Find where the given text appears and provide that cell's center as (x, y) coordinate. 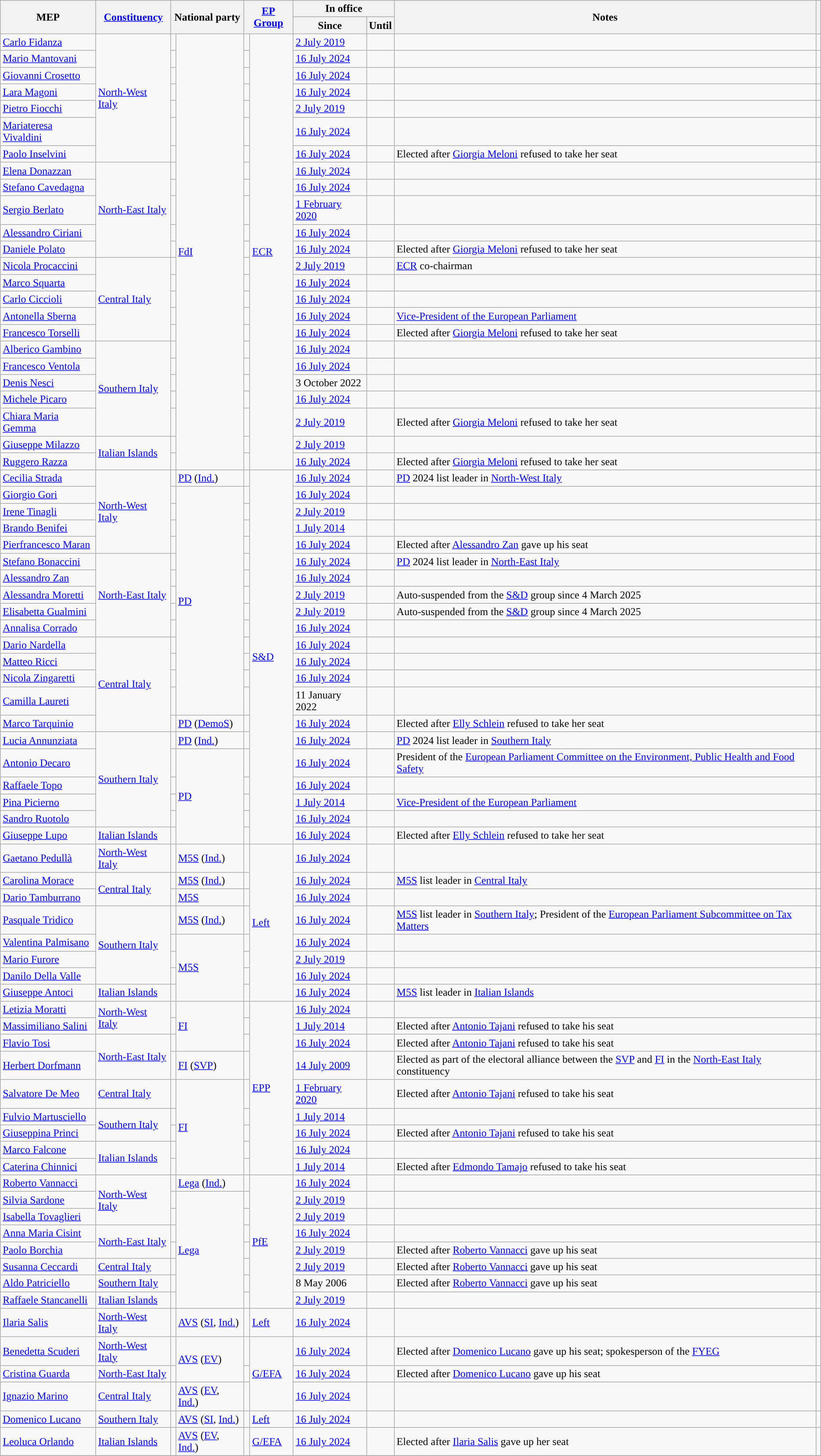
Elected as part of the electoral alliance between the SVP and FI in the North-East Italy constituency (605, 1065)
Camilla Laureti (48, 701)
Pierfrancesco Maran (48, 545)
Letizia Moratti (48, 1009)
Nicola Zingaretti (48, 678)
8 May 2006 (330, 1283)
Pasquale Tridico (48, 920)
Giuseppe Lupo (48, 836)
FI (SVP) (210, 1065)
Giovanni Crosetto (48, 75)
Elected after Domenico Lucano gave up his seat (605, 1374)
Since (330, 25)
Mario Furore (48, 959)
Constituency (133, 17)
ECR (271, 252)
Cecilia Strada (48, 478)
Lega (210, 1250)
Paolo Borchia (48, 1250)
Carlo Ciccioli (48, 299)
M5S list leader in Italian Islands (605, 993)
Sandro Ruotolo (48, 819)
Elected after Alessandro Zan gave up his seat (605, 545)
11 January 2022 (330, 701)
Elected after Edmondo Tamajo refused to take his seat (605, 1167)
Gaetano Pedullà (48, 858)
Lucia Annunziata (48, 740)
Marco Falcone (48, 1150)
Domenico Lucano (48, 1419)
Raffaele Stancanelli (48, 1300)
Aldo Patriciello (48, 1283)
Antonella Sberna (48, 316)
Until (381, 25)
Herbert Dorfmann (48, 1065)
PD 2024 list leader in Southern Italy (605, 740)
Roberto Vannacci (48, 1183)
In office (344, 9)
Alberico Gambino (48, 349)
Giuseppe Antoci (48, 993)
Anna Maria Cisint (48, 1233)
Mario Mantovani (48, 59)
Alessandro Zan (48, 578)
Cristina Guarda (48, 1374)
Raffaele Topo (48, 785)
Chiara Maria Gemma (48, 422)
Massimiliano Salini (48, 1026)
Sergio Berlato (48, 210)
Susanna Ceccardi (48, 1267)
Irene Tinagli (48, 512)
Pina Picierno (48, 802)
Alessandra Moretti (48, 595)
Fulvio Martusciello (48, 1117)
Elisabetta Gualmini (48, 612)
Flavio Tosi (48, 1043)
Benedetta Scuderi (48, 1351)
MEP (48, 17)
Antonio Decaro (48, 763)
Isabella Tovaglieri (48, 1217)
Francesco Torselli (48, 333)
Paolo Inselvini (48, 154)
M5S list leader in Central Italy (605, 881)
Notes (605, 17)
Brando Benifei (48, 528)
Stefano Cavedagna (48, 187)
Dario Tamburrano (48, 897)
Ruggero Razza (48, 461)
EP Group (268, 17)
Elected after Domenico Lucano gave up his seat; spokesperson of the FYEG (605, 1351)
AVS (EV) (210, 1359)
Giorgio Gori (48, 495)
Dario Nardella (48, 645)
Caterina Chinnici (48, 1167)
ECR co-chairman (605, 266)
Elected after Ilaria Salis gave up her seat (605, 1442)
Lara Magoni (48, 92)
Matteo Ricci (48, 662)
Giuseppe Milazzo (48, 445)
M5S list leader in Southern Italy; President of the European Parliament Subcommittee on Tax Matters (605, 920)
Daniele Polato (48, 249)
Valentina Palmisano (48, 943)
Stefano Bonaccini (48, 562)
National party (207, 17)
PD (DemoS) (210, 723)
Marco Tarquinio (48, 723)
Carolina Morace (48, 881)
Silvia Sardone (48, 1200)
Michele Picaro (48, 399)
Mariateresa Vivaldini (48, 132)
Nicola Procaccini (48, 266)
Giuseppina Princi (48, 1133)
EPP (271, 1088)
14 July 2009 (330, 1065)
Marco Squarta (48, 283)
Salvatore De Meo (48, 1093)
Denis Nesci (48, 383)
Alessandro Ciriani (48, 233)
Elena Donazzan (48, 171)
S&D (271, 657)
Pietro Fiocchi (48, 109)
PfE (271, 1242)
Ilaria Salis (48, 1322)
Ignazio Marino (48, 1396)
Carlo Fidanza (48, 42)
Lega (Ind.) (210, 1183)
FdI (210, 252)
3 October 2022 (330, 383)
PD 2024 list leader in North-East Italy (605, 562)
Francesco Ventola (48, 366)
Danilo Della Valle (48, 976)
President of the European Parliament Committee on the Environment, Public Health and Food Safety (605, 763)
PD 2024 list leader in North-West Italy (605, 478)
Leoluca Orlando (48, 1442)
Annalisa Corrado (48, 628)
